Provide the (X, Y) coordinate of the cell's center where the given text is located.  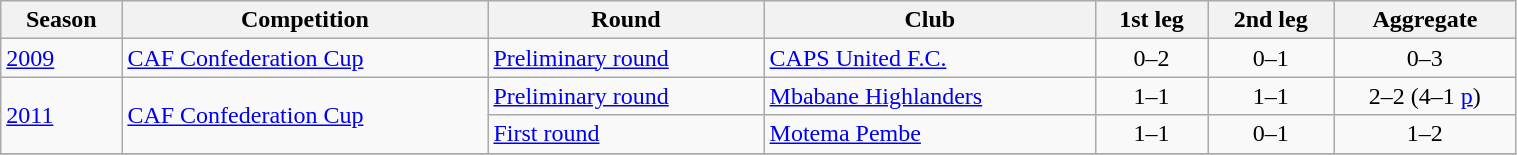
1–2 (1425, 134)
First round (626, 134)
0–2 (1151, 58)
Competition (305, 20)
1st leg (1151, 20)
Aggregate (1425, 20)
2–2 (4–1 p) (1425, 96)
2nd leg (1271, 20)
Mbabane Highlanders (930, 96)
CAPS United F.C. (930, 58)
Club (930, 20)
Motema Pembe (930, 134)
0–3 (1425, 58)
Season (62, 20)
2011 (62, 115)
2009 (62, 58)
Round (626, 20)
